Return the (x, y) coordinate for the center point of the cell that contains the specified text.  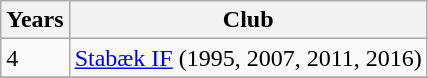
Club (248, 20)
Years (35, 20)
Stabæk IF (1995, 2007, 2011, 2016) (248, 58)
4 (35, 58)
